Find where the given text appears and provide that cell's center as [x, y] coordinate. 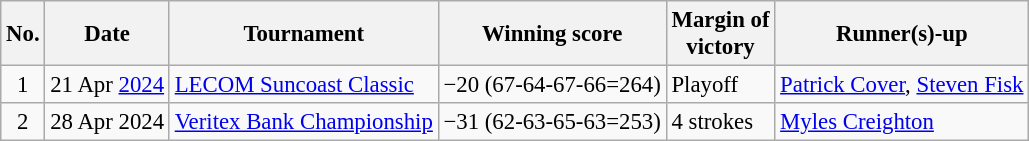
Margin ofvictory [720, 34]
1 [23, 85]
Veritex Bank Championship [304, 122]
−31 (62-63-65-63=253) [552, 122]
−20 (67-64-67-66=264) [552, 85]
2 [23, 122]
Playoff [720, 85]
Winning score [552, 34]
28 Apr 2024 [107, 122]
Runner(s)-up [902, 34]
Patrick Cover, Steven Fisk [902, 85]
Date [107, 34]
4 strokes [720, 122]
21 Apr 2024 [107, 85]
Tournament [304, 34]
No. [23, 34]
LECOM Suncoast Classic [304, 85]
Myles Creighton [902, 122]
